Search for the cell housing the specified text and yield its (x, y) center coordinate. 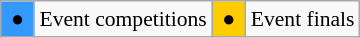
Event competitions (122, 19)
Event finals (303, 19)
